Output the (x, y) coordinate of the center of the cell containing the given text.  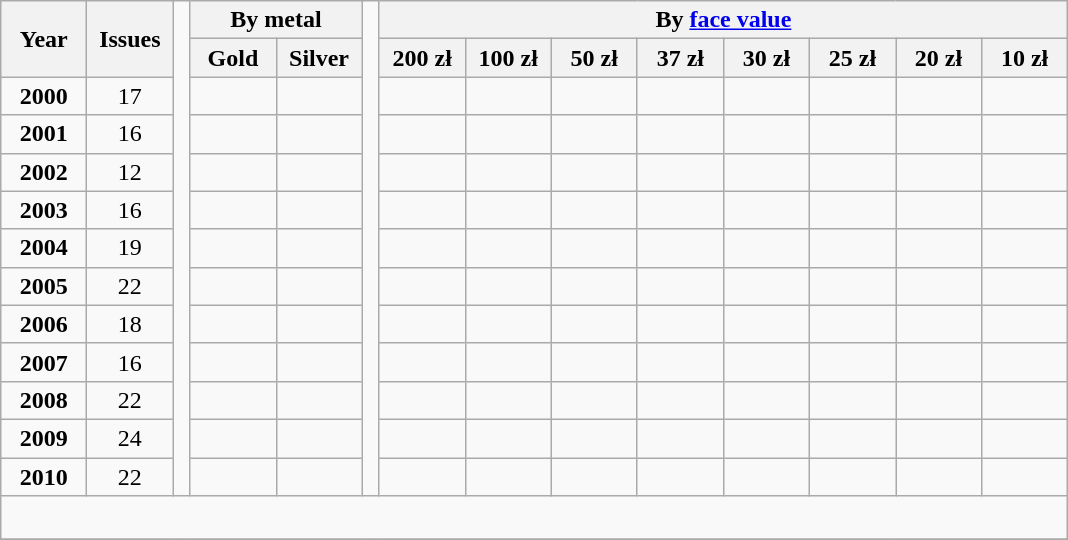
By face value (723, 20)
50 zł (594, 58)
2008 (44, 400)
100 zł (508, 58)
Year (44, 39)
19 (130, 248)
Silver (319, 58)
2009 (44, 438)
10 zł (1025, 58)
2010 (44, 477)
37 zł (680, 58)
2003 (44, 210)
17 (130, 96)
25 zł (852, 58)
2002 (44, 172)
2000 (44, 96)
18 (130, 324)
20 zł (939, 58)
2004 (44, 248)
2006 (44, 324)
Issues (130, 39)
200 zł (422, 58)
12 (130, 172)
24 (130, 438)
30 zł (766, 58)
2001 (44, 134)
2005 (44, 286)
By metal (276, 20)
2007 (44, 362)
Gold (233, 58)
